Return the [x, y] coordinate for the center point of the cell that contains the specified text.  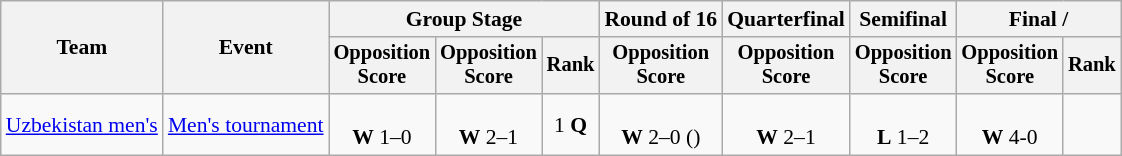
Team [82, 48]
W 1–0 [382, 124]
L 1–2 [904, 124]
Final / [1038, 19]
Event [246, 48]
1 Q [571, 124]
Uzbekistan men's [82, 124]
Group Stage [464, 19]
Round of 16 [660, 19]
Semifinal [904, 19]
W 4-0 [1010, 124]
Men's tournament [246, 124]
W 2–0 () [660, 124]
Quarterfinal [786, 19]
